Pinpoint the cell where the given text exists, returning its [X, Y] midpoint coordinate. 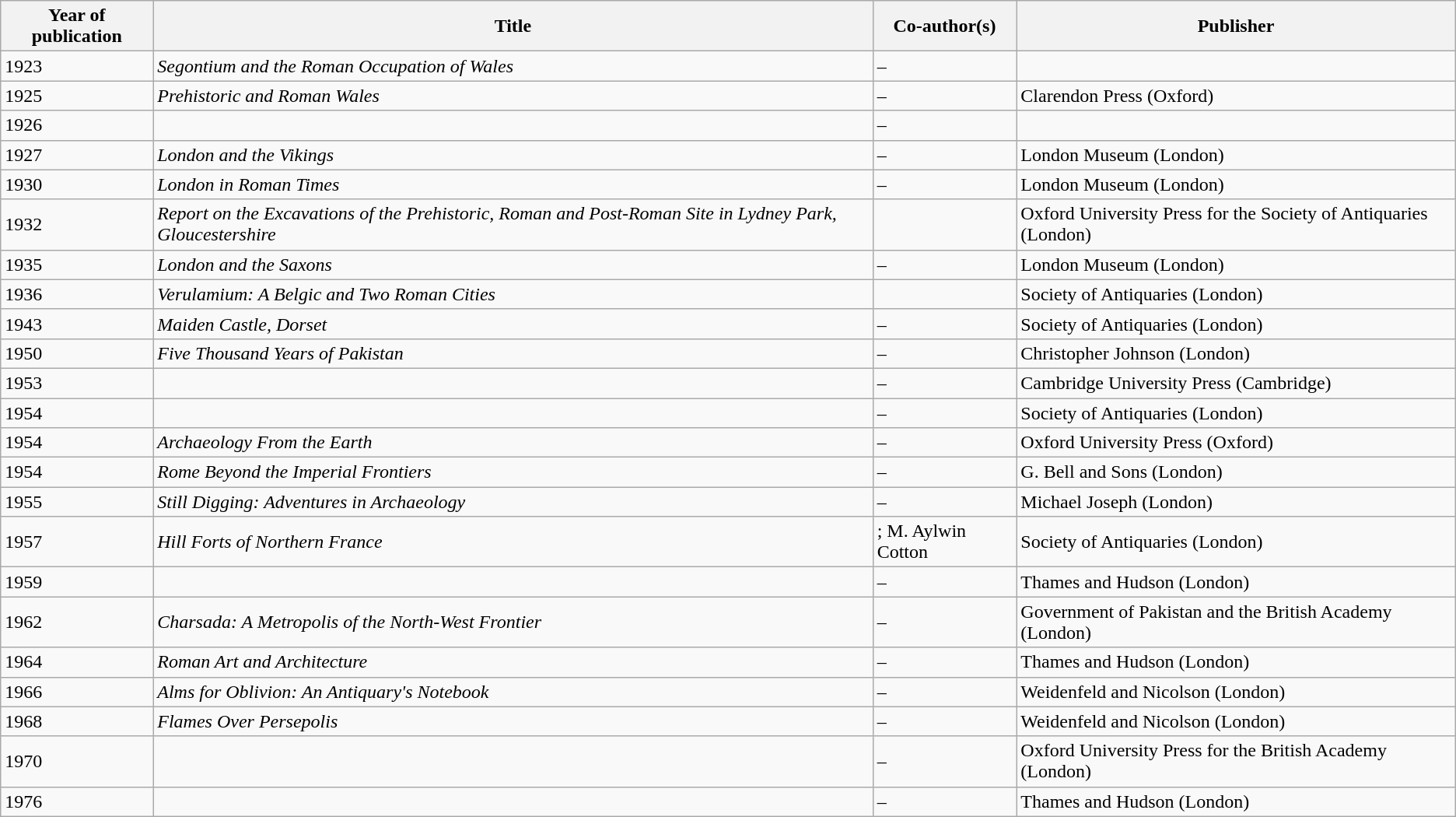
1926 [77, 125]
1966 [77, 692]
1968 [77, 721]
Year of publication [77, 26]
London and the Vikings [513, 155]
; M. Aylwin Cotton [944, 542]
Hill Forts of Northern France [513, 542]
Charsada: A Metropolis of the North-West Frontier [513, 622]
London and the Saxons [513, 265]
Verulamium: A Belgic and Two Roman Cities [513, 294]
Prehistoric and Roman Wales [513, 96]
G. Bell and Sons (London) [1236, 472]
Five Thousand Years of Pakistan [513, 353]
1970 [77, 761]
1932 [77, 224]
Christopher Johnson (London) [1236, 353]
Co-author(s) [944, 26]
Oxford University Press for the Society of Antiquaries (London) [1236, 224]
Rome Beyond the Imperial Frontiers [513, 472]
1936 [77, 294]
1925 [77, 96]
Government of Pakistan and the British Academy (London) [1236, 622]
Maiden Castle, Dorset [513, 324]
Publisher [1236, 26]
1935 [77, 265]
1957 [77, 542]
1955 [77, 502]
Cambridge University Press (Cambridge) [1236, 383]
1962 [77, 622]
Segontium and the Roman Occupation of Wales [513, 66]
Title [513, 26]
Report on the Excavations of the Prehistoric, Roman and Post-Roman Site in Lydney Park, Gloucestershire [513, 224]
1923 [77, 66]
1959 [77, 582]
1943 [77, 324]
1953 [77, 383]
Alms for Oblivion: An Antiquary's Notebook [513, 692]
Michael Joseph (London) [1236, 502]
1964 [77, 662]
1927 [77, 155]
Roman Art and Architecture [513, 662]
1976 [77, 801]
Oxford University Press for the British Academy (London) [1236, 761]
Archaeology From the Earth [513, 443]
Clarendon Press (Oxford) [1236, 96]
Still Digging: Adventures in Archaeology [513, 502]
Oxford University Press (Oxford) [1236, 443]
London in Roman Times [513, 184]
1950 [77, 353]
Flames Over Persepolis [513, 721]
1930 [77, 184]
